Determine the (X, Y) coordinate at the center of the cell enclosing the given text.  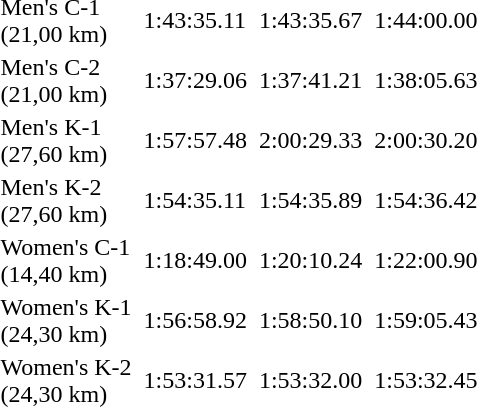
1:54:35.11 (195, 200)
1:56:58.92 (195, 320)
1:58:50.10 (310, 320)
1:54:35.89 (310, 200)
2:00:29.33 (310, 140)
1:37:29.06 (195, 80)
1:18:49.00 (195, 260)
1:37:41.21 (310, 80)
1:20:10.24 (310, 260)
1:57:57.48 (195, 140)
